From the cell containing the given text, extract its center point as (X, Y) coordinate. 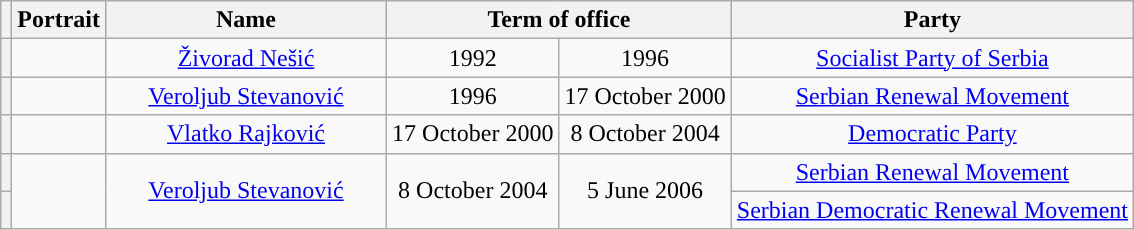
Party (932, 20)
Democratic Party (932, 134)
Term of office (560, 20)
Živorad Nešić (246, 58)
Portrait (59, 20)
Serbian Democratic Renewal Movement (932, 210)
Name (246, 20)
1992 (473, 58)
Vlatko Rajković (246, 134)
Socialist Party of Serbia (932, 58)
5 June 2006 (645, 191)
